Detect which cell encompasses the target text, then output its [x, y] center coordinate. 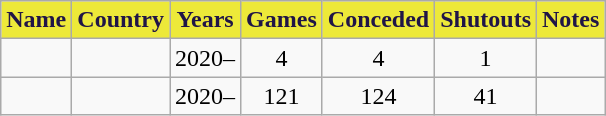
41 [486, 96]
Country [121, 20]
Name [36, 20]
Notes [571, 20]
124 [378, 96]
Shutouts [486, 20]
Games [282, 20]
1 [486, 58]
121 [282, 96]
Conceded [378, 20]
Years [206, 20]
